From the cell containing the given text, extract its center point as (X, Y) coordinate. 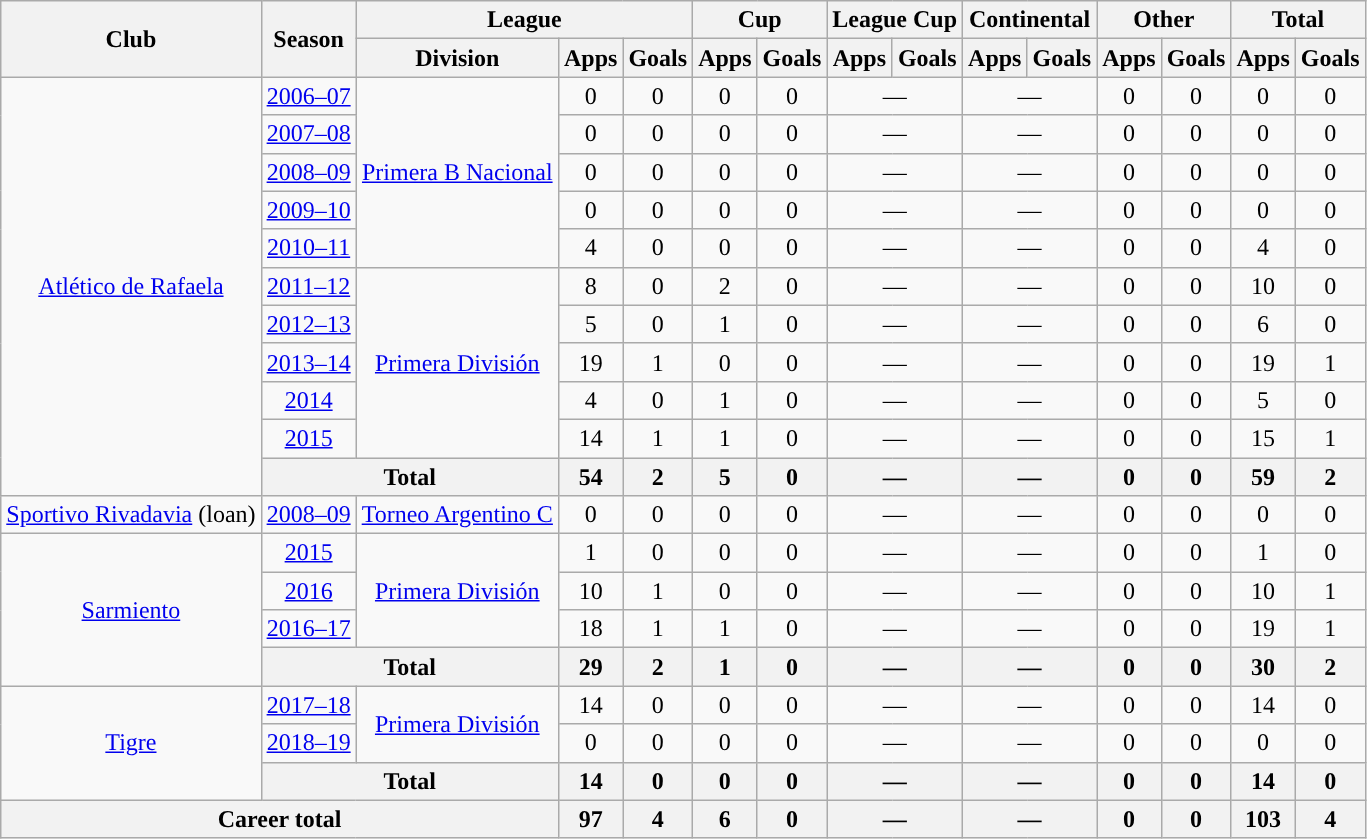
54 (590, 477)
Sportivo Rivadavia (loan) (131, 515)
Cup (760, 20)
2018–19 (308, 743)
18 (590, 629)
2013–14 (308, 362)
2012–13 (308, 324)
Atlético de Rafaela (131, 286)
29 (590, 667)
2007–08 (308, 134)
Tigre (131, 743)
Torneo Argentino C (457, 515)
2011–12 (308, 286)
2006–07 (308, 96)
League (524, 20)
Other (1164, 20)
Club (131, 39)
Season (308, 39)
Career total (280, 819)
2016 (308, 591)
8 (590, 286)
2017–18 (308, 705)
2010–11 (308, 248)
Division (457, 58)
59 (1263, 477)
30 (1263, 667)
97 (590, 819)
League Cup (895, 20)
Primera B Nacional (457, 172)
Continental (1030, 20)
Sarmiento (131, 610)
2009–10 (308, 210)
2016–17 (308, 629)
103 (1263, 819)
2014 (308, 400)
15 (1263, 438)
